Find where the given text appears and provide that cell's center as (x, y) coordinate. 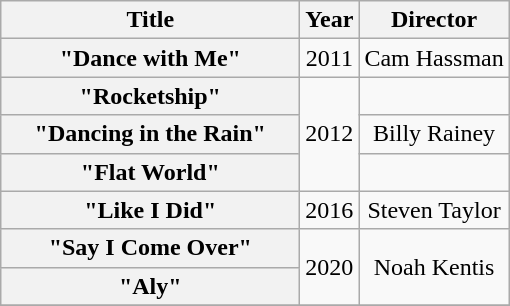
Cam Hassman (434, 58)
Billy Rainey (434, 134)
2020 (330, 267)
Steven Taylor (434, 210)
"Flat World" (150, 172)
2016 (330, 210)
"Say I Come Over" (150, 248)
2011 (330, 58)
Director (434, 20)
2012 (330, 134)
"Rocketship" (150, 96)
Year (330, 20)
"Dance with Me" (150, 58)
Title (150, 20)
"Like I Did" (150, 210)
"Dancing in the Rain" (150, 134)
"Aly" (150, 286)
Noah Kentis (434, 267)
